Search for the cell housing the specified text and yield its (x, y) center coordinate. 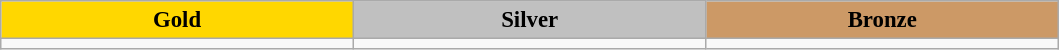
Bronze (882, 20)
Gold (178, 20)
Silver (530, 20)
